Provide the (X, Y) coordinate of the cell's center where the given text is located.  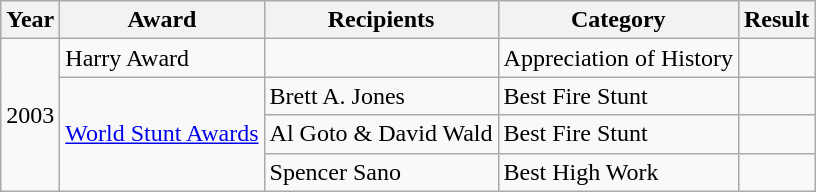
Year (30, 20)
Result (776, 20)
Spencer Sano (381, 172)
Recipients (381, 20)
2003 (30, 115)
Brett A. Jones (381, 96)
Category (618, 20)
Al Goto & David Wald (381, 134)
Award (162, 20)
Best High Work (618, 172)
Harry Award (162, 58)
Appreciation of History (618, 58)
World Stunt Awards (162, 134)
